Locate the cell with the specified text and output its (X, Y) center coordinate. 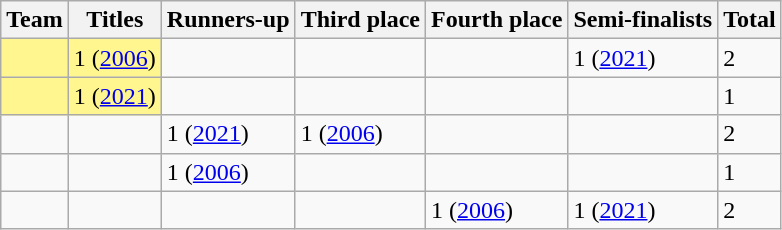
Semi-finalists (643, 20)
Total (750, 20)
Fourth place (497, 20)
Team (35, 20)
Titles (114, 20)
Third place (360, 20)
Runners-up (228, 20)
